Locate the cell with the specified text and output its [x, y] center coordinate. 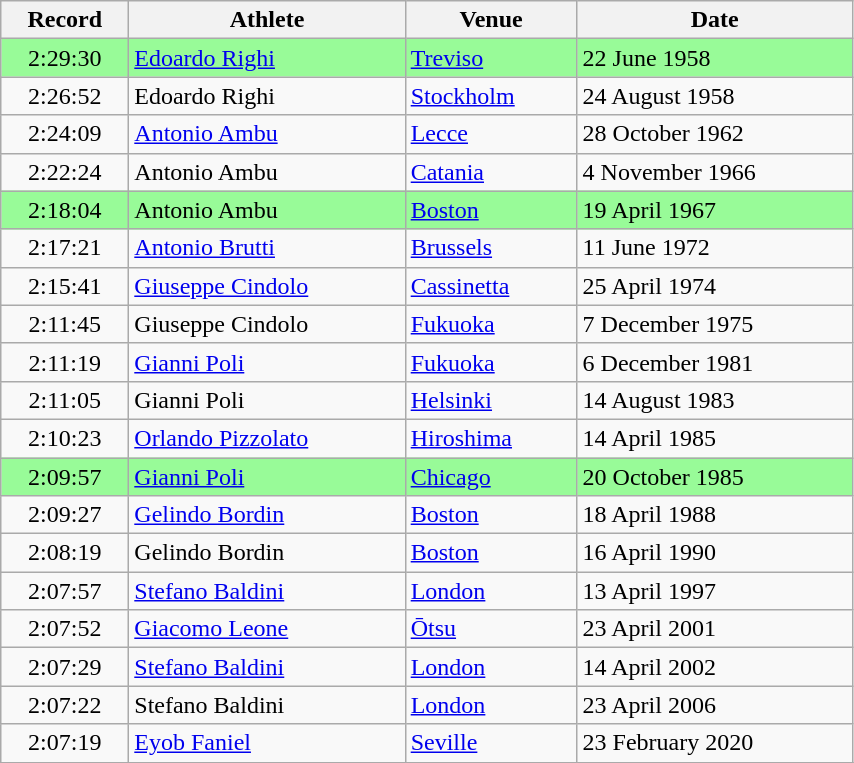
23 February 2020 [714, 743]
7 December 1975 [714, 324]
2:07:57 [65, 591]
2:26:52 [65, 96]
2:22:24 [65, 172]
Record [65, 20]
23 April 2001 [714, 629]
2:10:23 [65, 438]
2:09:27 [65, 515]
2:18:04 [65, 210]
Chicago [491, 477]
Ōtsu [491, 629]
4 November 1966 [714, 172]
Treviso [491, 58]
24 August 1958 [714, 96]
25 April 1974 [714, 286]
2:15:41 [65, 286]
23 April 2006 [714, 705]
2:24:09 [65, 134]
Venue [491, 20]
Catania [491, 172]
Seville [491, 743]
2:11:19 [65, 362]
2:07:19 [65, 743]
19 April 1967 [714, 210]
18 April 1988 [714, 515]
2:29:30 [65, 58]
2:11:45 [65, 324]
Orlando Pizzolato [267, 438]
2:11:05 [65, 400]
14 August 1983 [714, 400]
Athlete [267, 20]
2:09:57 [65, 477]
Giacomo Leone [267, 629]
2:07:22 [65, 705]
Hiroshima [491, 438]
2:08:19 [65, 553]
20 October 1985 [714, 477]
14 April 1985 [714, 438]
11 June 1972 [714, 248]
Cassinetta [491, 286]
Eyob Faniel [267, 743]
22 June 1958 [714, 58]
Helsinki [491, 400]
14 April 2002 [714, 667]
16 April 1990 [714, 553]
Lecce [491, 134]
2:07:52 [65, 629]
6 December 1981 [714, 362]
Brussels [491, 248]
28 October 1962 [714, 134]
2:07:29 [65, 667]
Stockholm [491, 96]
2:17:21 [65, 248]
Date [714, 20]
Antonio Brutti [267, 248]
13 April 1997 [714, 591]
